Pinpoint the cell where the given text exists, returning its [x, y] midpoint coordinate. 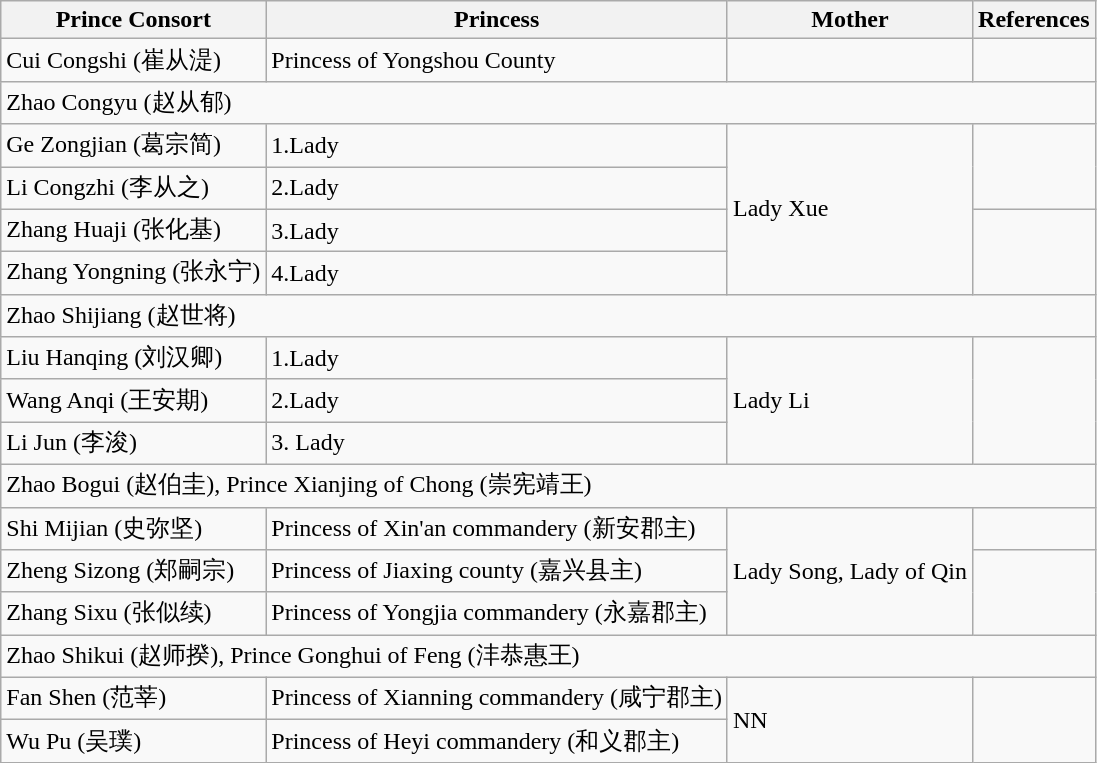
Zhao Shijiang (赵世将) [548, 316]
Shi Mijian (史弥坚) [134, 528]
Zhao Bogui (赵伯圭), Prince Xianjing of Chong (崇宪靖王) [548, 486]
Ge Zongjian (葛宗简) [134, 146]
Mother [850, 20]
4.Lady [497, 274]
3. Lady [497, 444]
Zhao Shikui (赵师揆), Prince Gonghui of Feng (沣恭惠王) [548, 656]
Zhang Yongning (张永宁) [134, 274]
Wang Anqi (王安期) [134, 400]
Zhao Congyu (赵从郁) [548, 102]
Princess of Xianning commandery (咸宁郡主) [497, 698]
Fan Shen (范莘) [134, 698]
Zhang Huaji (张化基) [134, 230]
Lady Li [850, 401]
Li Congzhi (李从之) [134, 188]
Lady Song, Lady of Qin [850, 571]
Princess of Xin'an commandery (新安郡主) [497, 528]
Zhang Sixu (张似续) [134, 614]
Zheng Sizong (郑嗣宗) [134, 572]
Princess [497, 20]
NN [850, 720]
Wu Pu (吴璞) [134, 742]
Li Jun (李浚) [134, 444]
Prince Consort [134, 20]
Princess of Yongjia commandery (永嘉郡主) [497, 614]
Princess of Heyi commandery (和义郡主) [497, 742]
3.Lady [497, 230]
References [1034, 20]
Liu Hanqing (刘汉卿) [134, 358]
Princess of Yongshou County [497, 60]
Cui Congshi (崔从湜) [134, 60]
Lady Xue [850, 209]
Princess of Jiaxing county (嘉兴县主) [497, 572]
